Output the (X, Y) coordinate of the center of the cell containing the given text.  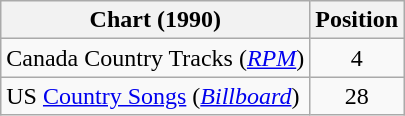
Canada Country Tracks (RPM) (156, 58)
28 (357, 96)
4 (357, 58)
Chart (1990) (156, 20)
US Country Songs (Billboard) (156, 96)
Position (357, 20)
